Determine the [x, y] coordinate at the center of the cell enclosing the given text.  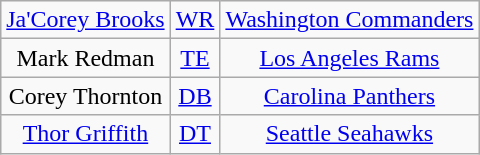
Thor Griffith [86, 134]
DT [195, 134]
Corey Thornton [86, 96]
Carolina Panthers [350, 96]
Washington Commanders [350, 20]
DB [195, 96]
Mark Redman [86, 58]
Seattle Seahawks [350, 134]
Ja'Corey Brooks [86, 20]
Los Angeles Rams [350, 58]
WR [195, 20]
TE [195, 58]
